Search for the cell housing the specified text and yield its (x, y) center coordinate. 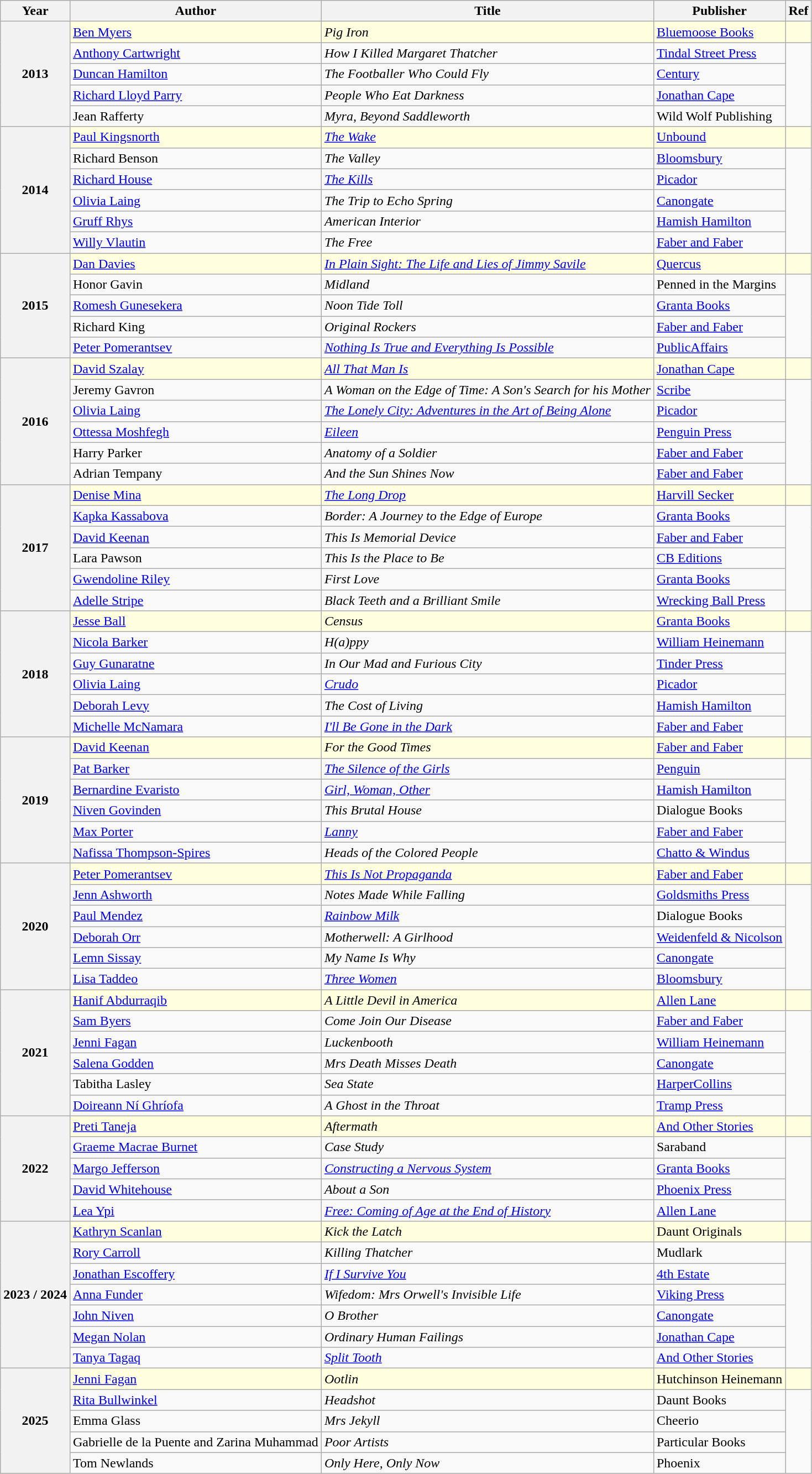
Ootlin (488, 1379)
How I Killed Margaret Thatcher (488, 53)
A Woman on the Edge of Time: A Son's Search for his Mother (488, 390)
Wifedom: Mrs Orwell's Invisible Life (488, 1295)
2016 (35, 421)
The Silence of the Girls (488, 769)
Tramp Press (719, 1105)
Pat Barker (196, 769)
Nothing Is True and Everything Is Possible (488, 348)
Jonathan Escoffery (196, 1273)
Gabrielle de la Puente and Zarina Muhammad (196, 1442)
Lea Ypi (196, 1210)
Pig Iron (488, 32)
Free: Coming of Age at the End of History (488, 1210)
Anthony Cartwright (196, 53)
Case Study (488, 1147)
Wrecking Ball Press (719, 600)
Unbound (719, 137)
Paul Mendez (196, 916)
Author (196, 11)
Lanny (488, 832)
Heads of the Colored People (488, 853)
Richard House (196, 179)
Three Women (488, 979)
Preti Taneja (196, 1126)
Scribe (719, 390)
The Long Drop (488, 495)
Lemn Sissay (196, 958)
Adelle Stripe (196, 600)
Hutchinson Heinemann (719, 1379)
Weidenfeld & Nicolson (719, 937)
Headshot (488, 1400)
Noon Tide Toll (488, 306)
Midland (488, 285)
Willy Vlautin (196, 242)
Tinder Press (719, 663)
The Footballer Who Could Fly (488, 74)
This Brutal House (488, 811)
Viking Press (719, 1295)
2015 (35, 306)
Graeme Macrae Burnet (196, 1147)
Guy Gunaratne (196, 663)
2018 (35, 674)
Anna Funder (196, 1295)
Myra, Beyond Saddleworth (488, 116)
2020 (35, 926)
2017 (35, 547)
Denise Mina (196, 495)
Mrs Jekyll (488, 1421)
Jean Rafferty (196, 116)
Salena Godden (196, 1063)
Particular Books (719, 1442)
First Love (488, 579)
Niven Govinden (196, 811)
The Cost of Living (488, 705)
Cheerio (719, 1421)
Sea State (488, 1084)
Richard Benson (196, 158)
Honor Gavin (196, 285)
A Little Devil in America (488, 1000)
I'll Be Gone in the Dark (488, 726)
If I Survive You (488, 1273)
2013 (35, 74)
Phoenix (719, 1463)
Black Teeth and a Brilliant Smile (488, 600)
The Wake (488, 137)
Rory Carroll (196, 1252)
Mudlark (719, 1252)
Ref (798, 11)
In Our Mad and Furious City (488, 663)
Dan Davies (196, 264)
2021 (35, 1053)
A Ghost in the Throat (488, 1105)
My Name Is Why (488, 958)
Publisher (719, 11)
PublicAffairs (719, 348)
Duncan Hamilton (196, 74)
Motherwell: A Girlhood (488, 937)
Saraband (719, 1147)
2014 (35, 190)
Jenn Ashworth (196, 895)
Wild Wolf Publishing (719, 116)
Ben Myers (196, 32)
Penned in the Margins (719, 285)
Daunt Originals (719, 1231)
Penguin Press (719, 432)
Lara Pawson (196, 558)
The Free (488, 242)
Bluemoose Books (719, 32)
Border: A Journey to the Edge of Europe (488, 516)
Aftermath (488, 1126)
The Valley (488, 158)
David Whitehouse (196, 1189)
Crudo (488, 684)
Lisa Taddeo (196, 979)
Only Here, Only Now (488, 1463)
Romesh Gunesekera (196, 306)
David Szalay (196, 369)
Tom Newlands (196, 1463)
Nicola Barker (196, 642)
American Interior (488, 221)
Title (488, 11)
Penguin (719, 769)
Jesse Ball (196, 621)
This Is Not Propaganda (488, 874)
Rita Bullwinkel (196, 1400)
Emma Glass (196, 1421)
In Plain Sight: The Life and Lies of Jimmy Savile (488, 264)
Tindal Street Press (719, 53)
Kathryn Scanlan (196, 1231)
Kick the Latch (488, 1231)
Michelle McNamara (196, 726)
Jeremy Gavron (196, 390)
Come Join Our Disease (488, 1021)
Harvill Secker (719, 495)
Quercus (719, 264)
Ordinary Human Failings (488, 1337)
Doireann Ní Ghríofa (196, 1105)
The Lonely City: Adventures in the Art of Being Alone (488, 411)
Census (488, 621)
Daunt Books (719, 1400)
Luckenbooth (488, 1042)
Nafissa Thompson-Spires (196, 853)
And the Sun Shines Now (488, 474)
Killing Thatcher (488, 1252)
Richard Lloyd Parry (196, 95)
The Kills (488, 179)
Anatomy of a Soldier (488, 453)
People Who Eat Darkness (488, 95)
Max Porter (196, 832)
Gwendoline Riley (196, 579)
The Trip to Echo Spring (488, 200)
Rainbow Milk (488, 916)
Tabitha Lasley (196, 1084)
Deborah Levy (196, 705)
About a Son (488, 1189)
Richard King (196, 327)
For the Good Times (488, 748)
Sam Byers (196, 1021)
This Is the Place to Be (488, 558)
2023 / 2024 (35, 1294)
Adrian Tempany (196, 474)
Phoenix Press (719, 1189)
Ottessa Moshfegh (196, 432)
Year (35, 11)
Split Tooth (488, 1358)
All That Man Is (488, 369)
This Is Memorial Device (488, 537)
Paul Kingsnorth (196, 137)
O Brother (488, 1316)
Bernardine Evaristo (196, 790)
Chatto & Windus (719, 853)
Harry Parker (196, 453)
Deborah Orr (196, 937)
2022 (35, 1168)
Kapka Kassabova (196, 516)
H(a)ppy (488, 642)
CB Editions (719, 558)
Mrs Death Misses Death (488, 1063)
Century (719, 74)
Original Rockers (488, 327)
Megan Nolan (196, 1337)
Notes Made While Falling (488, 895)
Eileen (488, 432)
Gruff Rhys (196, 221)
Constructing a Nervous System (488, 1168)
John Niven (196, 1316)
Margo Jefferson (196, 1168)
4th Estate (719, 1273)
Goldsmiths Press (719, 895)
Tanya Tagaq (196, 1358)
2019 (35, 800)
Girl, Woman, Other (488, 790)
Poor Artists (488, 1442)
2025 (35, 1421)
Hanif Abdurraqib (196, 1000)
HarperCollins (719, 1084)
